For the text-containing cell, return its midpoint in (x, y) coordinate format. 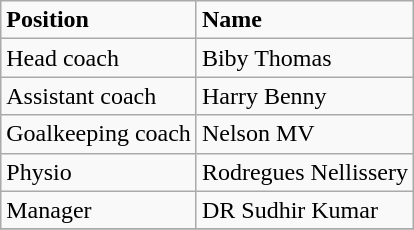
Biby Thomas (304, 58)
Head coach (99, 58)
Name (304, 20)
Nelson MV (304, 134)
Physio (99, 172)
Harry Benny (304, 96)
Position (99, 20)
DR Sudhir Kumar (304, 210)
Manager (99, 210)
Assistant coach (99, 96)
Rodregues Nellissery (304, 172)
Goalkeeping coach (99, 134)
